Identify which cell holds the provided text, then report its (X, Y) central coordinate. 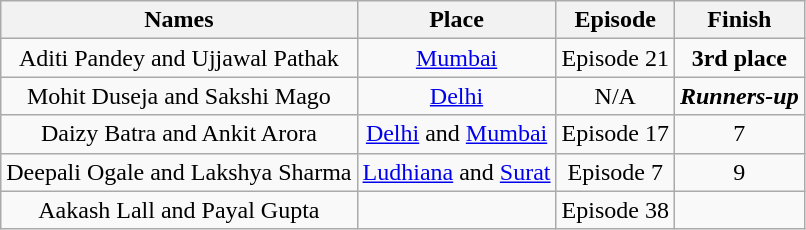
Place (456, 20)
7 (739, 134)
Episode (615, 20)
Episode 38 (615, 210)
Mohit Duseja and Sakshi Mago (179, 96)
9 (739, 172)
Episode 17 (615, 134)
Finish (739, 20)
Delhi and Mumbai (456, 134)
Names (179, 20)
Deepali Ogale and Lakshya Sharma (179, 172)
Episode 21 (615, 58)
Mumbai (456, 58)
Aditi Pandey and Ujjawal Pathak (179, 58)
Runners-up (739, 96)
N/A (615, 96)
Delhi (456, 96)
Aakash Lall and Payal Gupta (179, 210)
Episode 7 (615, 172)
3rd place (739, 58)
Daizy Batra and Ankit Arora (179, 134)
Ludhiana and Surat (456, 172)
